Determine the (X, Y) coordinate at the center of the cell enclosing the given text.  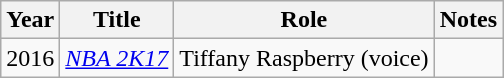
Notes (468, 20)
NBA 2K17 (117, 58)
2016 (30, 58)
Tiffany Raspberry (voice) (304, 58)
Year (30, 20)
Role (304, 20)
Title (117, 20)
